Return [X, Y] of the center of cell containing provided text 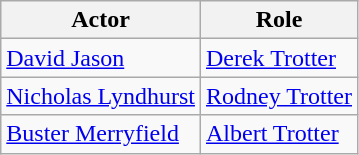
David Jason [101, 58]
Role [278, 20]
Actor [101, 20]
Derek Trotter [278, 58]
Rodney Trotter [278, 96]
Nicholas Lyndhurst [101, 96]
Albert Trotter [278, 134]
Buster Merryfield [101, 134]
